Return the [x, y] coordinate for the center point of the cell that contains the specified text.  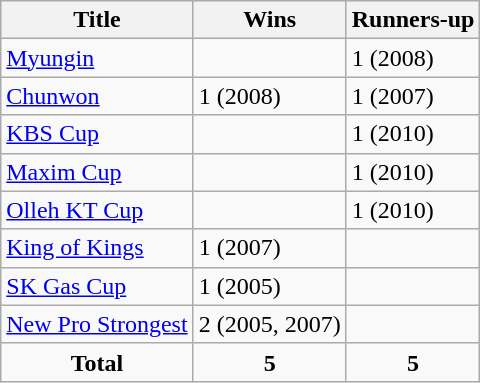
Olleh KT Cup [97, 210]
King of Kings [97, 248]
2 (2005, 2007) [270, 324]
Maxim Cup [97, 172]
Myungin [97, 58]
KBS Cup [97, 134]
Chunwon [97, 96]
Title [97, 20]
SK Gas Cup [97, 286]
1 (2005) [270, 286]
Runners-up [413, 20]
New Pro Strongest [97, 324]
Total [97, 362]
Wins [270, 20]
